Locate the cell with the specified text and output its [x, y] center coordinate. 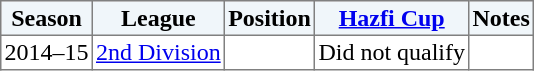
Did not qualify [392, 52]
Season [47, 18]
Position [269, 18]
Notes [502, 18]
2014–15 [47, 52]
Hazfi Cup [392, 18]
League [158, 18]
2nd Division [158, 52]
